Determine the (X, Y) coordinate at the center of the cell enclosing the given text.  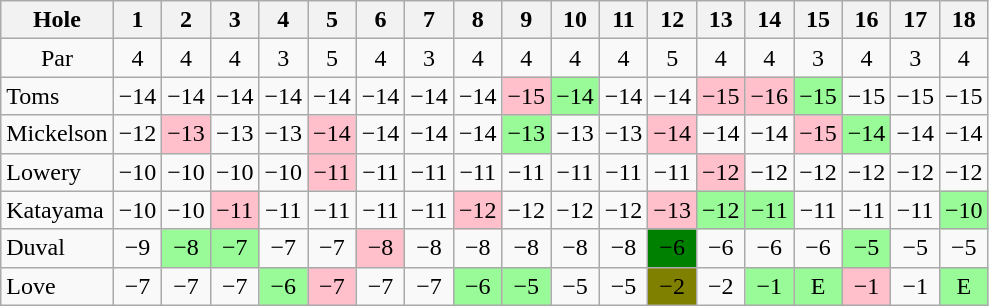
13 (720, 20)
Par (57, 58)
−9 (138, 248)
Lowery (57, 172)
7 (430, 20)
18 (964, 20)
Duval (57, 248)
14 (770, 20)
−16 (770, 96)
Toms (57, 96)
1 (138, 20)
Hole (57, 20)
10 (576, 20)
Katayama (57, 210)
11 (624, 20)
2 (186, 20)
6 (380, 20)
8 (478, 20)
17 (916, 20)
9 (526, 20)
12 (672, 20)
15 (818, 20)
Mickelson (57, 134)
Love (57, 286)
16 (866, 20)
